Search for the cell housing the specified text and yield its [x, y] center coordinate. 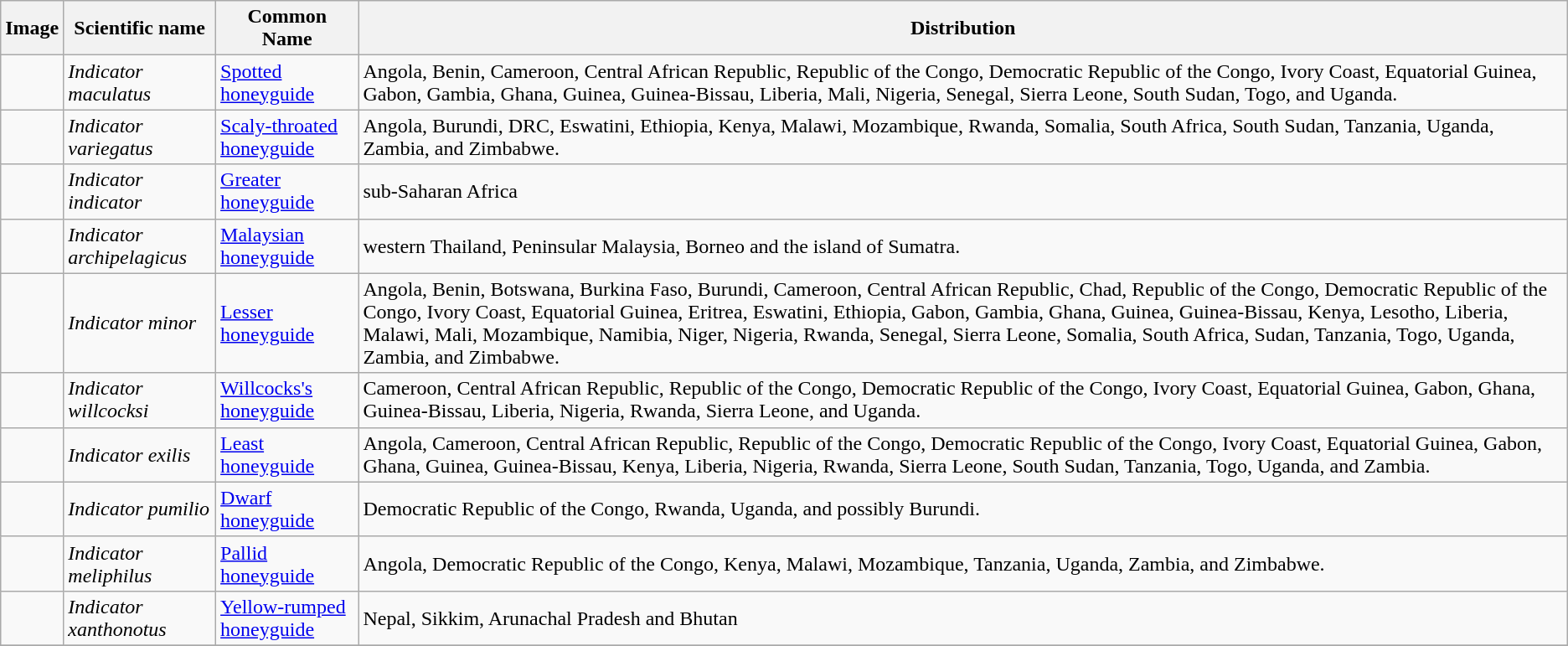
Indicator minor [140, 323]
Indicator indicator [140, 191]
sub-Saharan Africa [963, 191]
Indicator variegatus [140, 137]
Democratic Republic of the Congo, Rwanda, Uganda, and possibly Burundi. [963, 509]
Willcocks's honeyguide [287, 401]
western Thailand, Peninsular Malaysia, Borneo and the island of Sumatra. [963, 246]
Greater honeyguide [287, 191]
Least honeyguide [287, 454]
Scientific name [140, 28]
Scaly-throated honeyguide [287, 137]
Indicator archipelagicus [140, 246]
Indicator xanthonotus [140, 618]
Dwarf honeyguide [287, 509]
Indicator willcocksi [140, 401]
Yellow-rumped honeyguide [287, 618]
Angola, Democratic Republic of the Congo, Kenya, Malawi, Mozambique, Tanzania, Uganda, Zambia, and Zimbabwe. [963, 563]
Indicator meliphilus [140, 563]
Lesser honeyguide [287, 323]
Spotted honeyguide [287, 82]
Indicator exilis [140, 454]
Pallid honeyguide [287, 563]
Indicator maculatus [140, 82]
Nepal, Sikkim, Arunachal Pradesh and Bhutan [963, 618]
Common Name [287, 28]
Indicator pumilio [140, 509]
Image [32, 28]
Distribution [963, 28]
Malaysian honeyguide [287, 246]
